Pinpoint the cell where the given text exists, returning its (x, y) midpoint coordinate. 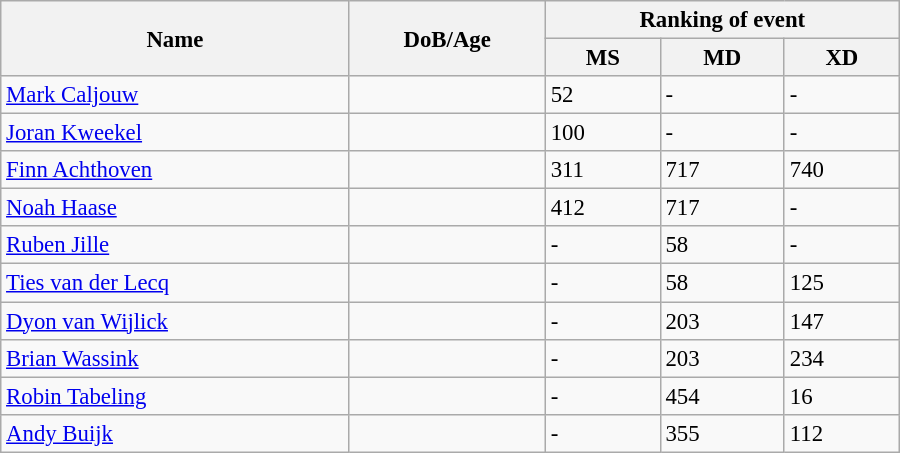
Ranking of event (722, 20)
Robin Tabeling (175, 396)
16 (842, 396)
Dyon van Wijlick (175, 321)
112 (842, 433)
Mark Caljouw (175, 95)
Noah Haase (175, 208)
412 (602, 208)
Joran Kweekel (175, 133)
DoB/Age (447, 38)
125 (842, 283)
100 (602, 133)
355 (722, 433)
XD (842, 58)
454 (722, 396)
Andy Buijk (175, 433)
Ties van der Lecq (175, 283)
740 (842, 170)
147 (842, 321)
311 (602, 170)
Name (175, 38)
Finn Achthoven (175, 170)
52 (602, 95)
234 (842, 358)
Ruben Jille (175, 245)
MS (602, 58)
MD (722, 58)
Brian Wassink (175, 358)
